Detect which cell encompasses the target text, then output its [x, y] center coordinate. 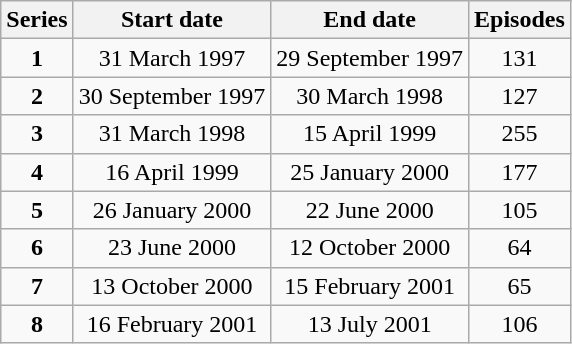
13 October 2000 [172, 286]
3 [37, 134]
15 February 2001 [370, 286]
16 February 2001 [172, 324]
Episodes [520, 20]
12 October 2000 [370, 248]
106 [520, 324]
29 September 1997 [370, 58]
255 [520, 134]
25 January 2000 [370, 172]
15 April 1999 [370, 134]
127 [520, 96]
177 [520, 172]
65 [520, 286]
6 [37, 248]
13 July 2001 [370, 324]
30 September 1997 [172, 96]
131 [520, 58]
5 [37, 210]
4 [37, 172]
Series [37, 20]
31 March 1997 [172, 58]
1 [37, 58]
8 [37, 324]
2 [37, 96]
Start date [172, 20]
26 January 2000 [172, 210]
30 March 1998 [370, 96]
7 [37, 286]
23 June 2000 [172, 248]
31 March 1998 [172, 134]
End date [370, 20]
22 June 2000 [370, 210]
64 [520, 248]
16 April 1999 [172, 172]
105 [520, 210]
